Extract the (X, Y) coordinate from the center of the cell holding the provided text.  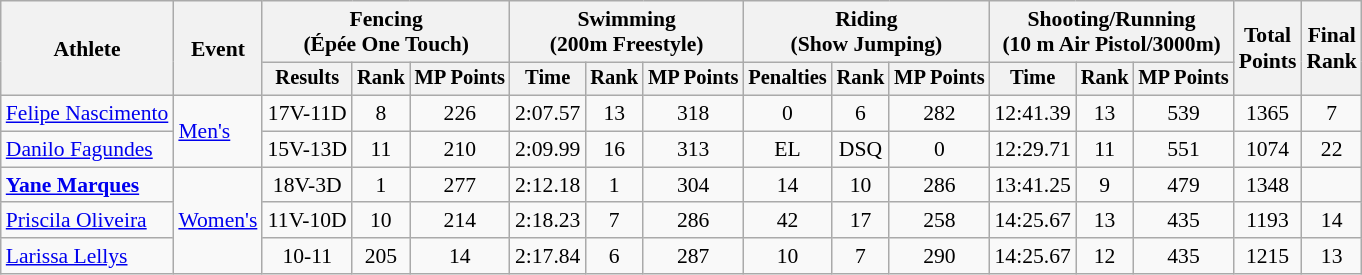
539 (1183, 114)
17V-11D (307, 114)
42 (787, 221)
2:12.18 (548, 185)
290 (939, 256)
Riding (Show Jumping) (866, 32)
2:18.23 (548, 221)
Men's (218, 132)
Fencing (Épée One Touch) (386, 32)
2:09.99 (548, 150)
16 (614, 150)
Event (218, 48)
258 (939, 221)
22 (1332, 150)
2:17.84 (548, 256)
304 (693, 185)
15V-13D (307, 150)
1074 (1268, 150)
210 (460, 150)
13:41.25 (1033, 185)
Shooting/Running(10 m Air Pistol/3000m) (1112, 32)
Yane Marques (88, 185)
9 (1105, 185)
1348 (1268, 185)
Penalties (787, 79)
Swimming (200m Freestyle) (626, 32)
2:07.57 (548, 114)
12 (1105, 256)
Larissa Lellys (88, 256)
Athlete (88, 48)
TotalPoints (1268, 48)
Priscila Oliveira (88, 221)
12:41.39 (1033, 114)
313 (693, 150)
287 (693, 256)
282 (939, 114)
17 (861, 221)
214 (460, 221)
Women's (218, 220)
226 (460, 114)
551 (1183, 150)
277 (460, 185)
1215 (1268, 256)
11V-10D (307, 221)
318 (693, 114)
205 (381, 256)
DSQ (861, 150)
12:29.71 (1033, 150)
FinalRank (1332, 48)
Results (307, 79)
Felipe Nascimento (88, 114)
18V-3D (307, 185)
Danilo Fagundes (88, 150)
479 (1183, 185)
1365 (1268, 114)
1193 (1268, 221)
EL (787, 150)
8 (381, 114)
10-11 (307, 256)
